For the text-containing cell, return its midpoint in [X, Y] coordinate format. 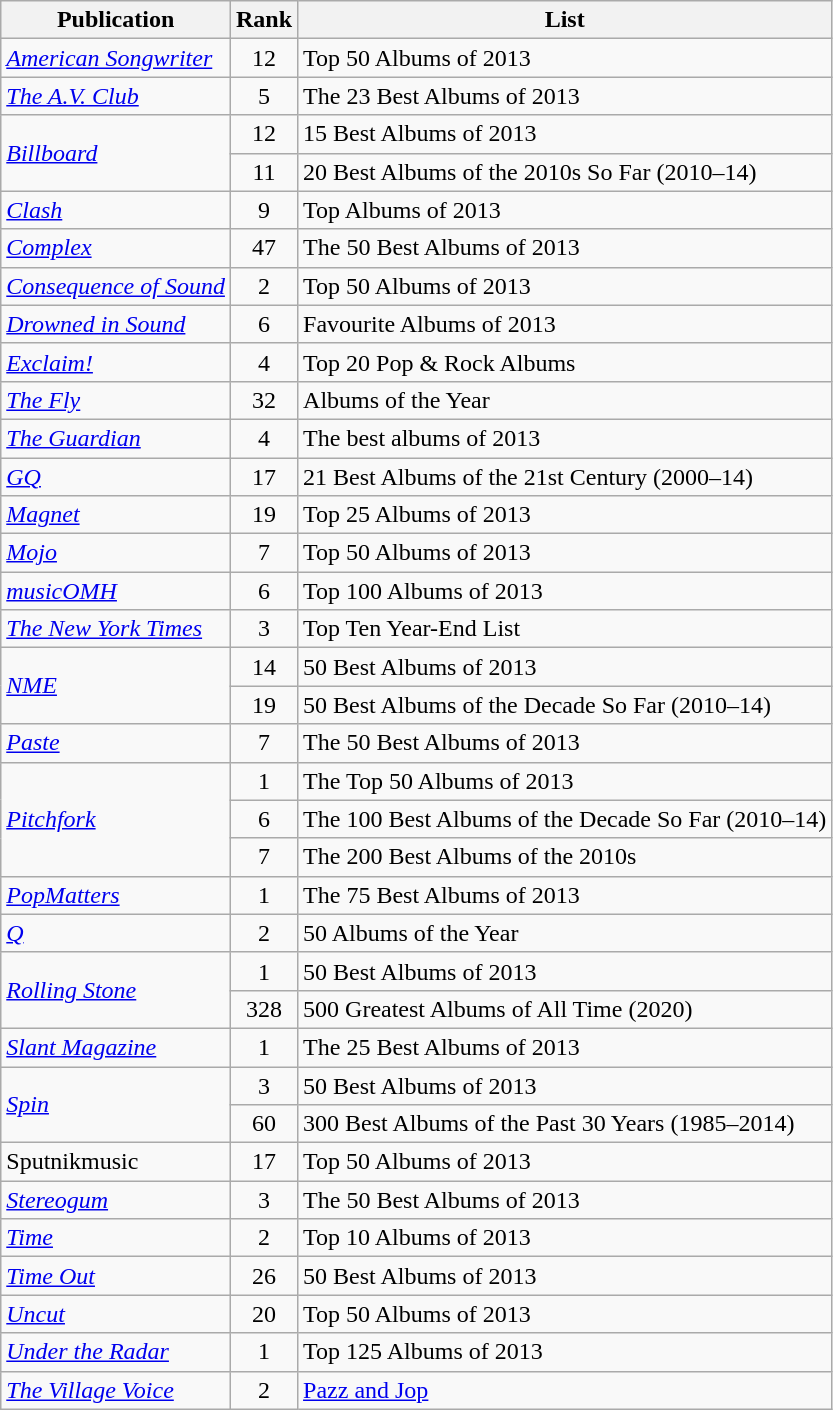
The Village Voice [116, 1390]
PopMatters [116, 895]
14 [264, 667]
60 [264, 1124]
Top 20 Pop & Rock Albums [565, 362]
The 100 Best Albums of the Decade So Far (2010–14) [565, 819]
Consequence of Sound [116, 286]
Q [116, 933]
21 Best Albums of the 21st Century (2000–14) [565, 477]
The Top 50 Albums of 2013 [565, 781]
Under the Radar [116, 1352]
Slant Magazine [116, 1047]
Pazz and Jop [565, 1390]
Rank [264, 20]
The Fly [116, 400]
The 23 Best Albums of 2013 [565, 96]
The 75 Best Albums of 2013 [565, 895]
Top 100 Albums of 2013 [565, 591]
musicOMH [116, 591]
The New York Times [116, 629]
Favourite Albums of 2013 [565, 324]
Pitchfork [116, 819]
5 [264, 96]
American Songwriter [116, 58]
Complex [116, 248]
Uncut [116, 1314]
Top Albums of 2013 [565, 210]
The Guardian [116, 438]
20 [264, 1314]
The 200 Best Albums of the 2010s [565, 857]
Rolling Stone [116, 990]
GQ [116, 477]
List [565, 20]
300 Best Albums of the Past 30 Years (1985–2014) [565, 1124]
The best albums of 2013 [565, 438]
50 Albums of the Year [565, 933]
Paste [116, 743]
50 Best Albums of the Decade So Far (2010–14) [565, 705]
Billboard [116, 153]
The 25 Best Albums of 2013 [565, 1047]
328 [264, 1009]
Magnet [116, 515]
Mojo [116, 553]
Top 10 Albums of 2013 [565, 1238]
Spin [116, 1104]
26 [264, 1276]
Time [116, 1238]
11 [264, 172]
Top Ten Year-End List [565, 629]
9 [264, 210]
15 Best Albums of 2013 [565, 134]
500 Greatest Albums of All Time (2020) [565, 1009]
Top 25 Albums of 2013 [565, 515]
Time Out [116, 1276]
Top 125 Albums of 2013 [565, 1352]
32 [264, 400]
Sputnikmusic [116, 1162]
Drowned in Sound [116, 324]
Exclaim! [116, 362]
Stereogum [116, 1200]
The A.V. Club [116, 96]
Clash [116, 210]
Publication [116, 20]
20 Best Albums of the 2010s So Far (2010–14) [565, 172]
47 [264, 248]
Albums of the Year [565, 400]
NME [116, 686]
